Output the [x, y] coordinate of the center of the cell containing the given text.  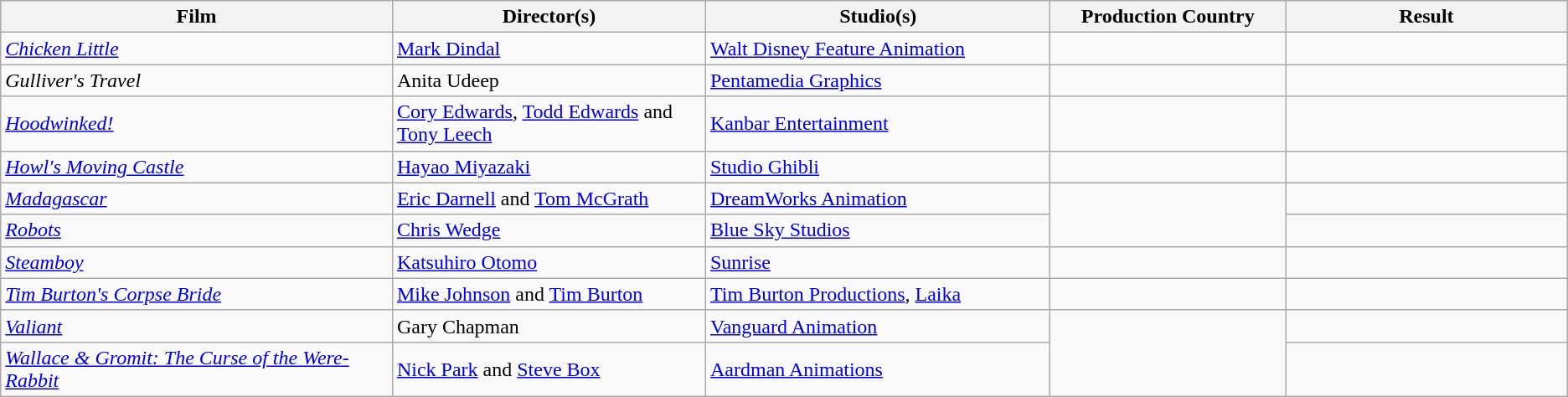
Film [197, 17]
Director(s) [549, 17]
Valiant [197, 326]
Tim Burton's Corpse Bride [197, 294]
Blue Sky Studios [878, 230]
Pentamedia Graphics [878, 80]
Result [1427, 17]
Hayao Miyazaki [549, 167]
Madagascar [197, 198]
Chicken Little [197, 49]
Mark Dindal [549, 49]
Gulliver's Travel [197, 80]
DreamWorks Animation [878, 198]
Sunrise [878, 262]
Cory Edwards, Todd Edwards and Tony Leech [549, 124]
Studio Ghibli [878, 167]
Mike Johnson and Tim Burton [549, 294]
Studio(s) [878, 17]
Vanguard Animation [878, 326]
Katsuhiro Otomo [549, 262]
Aardman Animations [878, 369]
Steamboy [197, 262]
Anita Udeep [549, 80]
Kanbar Entertainment [878, 124]
Hoodwinked! [197, 124]
Nick Park and Steve Box [549, 369]
Howl's Moving Castle [197, 167]
Walt Disney Feature Animation [878, 49]
Tim Burton Productions, Laika [878, 294]
Robots [197, 230]
Chris Wedge [549, 230]
Production Country [1168, 17]
Eric Darnell and Tom McGrath [549, 198]
Wallace & Gromit: The Curse of the Were-Rabbit [197, 369]
Gary Chapman [549, 326]
